Identify which cell holds the provided text, then report its [X, Y] central coordinate. 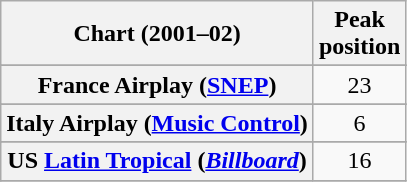
16 [359, 161]
Chart (2001–02) [158, 34]
Italy Airplay (Music Control) [158, 123]
US Latin Tropical (Billboard) [158, 161]
6 [359, 123]
France Airplay (SNEP) [158, 85]
23 [359, 85]
Peakposition [359, 34]
